Pinpoint the cell where the given text exists, returning its (X, Y) midpoint coordinate. 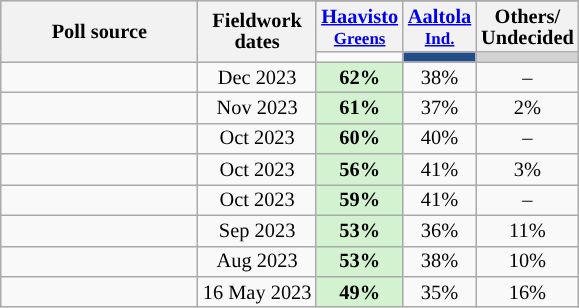
2% (528, 108)
Nov 2023 (257, 108)
16 May 2023 (257, 292)
AaltolaInd. (440, 26)
62% (360, 78)
60% (360, 138)
56% (360, 170)
35% (440, 292)
49% (360, 292)
37% (440, 108)
3% (528, 170)
Fieldworkdates (257, 30)
Others/Undecided (528, 26)
61% (360, 108)
HaavistoGreens (360, 26)
10% (528, 262)
40% (440, 138)
Sep 2023 (257, 230)
Poll source (100, 30)
36% (440, 230)
16% (528, 292)
Dec 2023 (257, 78)
59% (360, 200)
Aug 2023 (257, 262)
11% (528, 230)
